Provide the (x, y) coordinate of the cell's center where the given text is located.  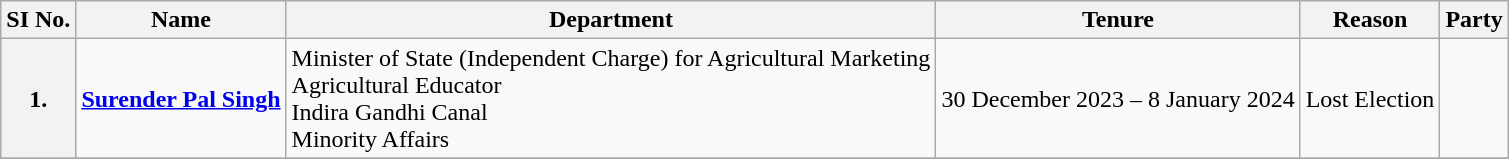
Department (611, 20)
Surender Pal Singh (181, 98)
Party (1474, 20)
Name (181, 20)
SI No. (38, 20)
1. (38, 98)
Reason (1370, 20)
30 December 2023 – 8 January 2024 (1118, 98)
Tenure (1118, 20)
Minister of State (Independent Charge) for Agricultural MarketingAgricultural EducatorIndira Gandhi CanalMinority Affairs (611, 98)
Lost Election (1370, 98)
